Search for the cell housing the specified text and yield its [x, y] center coordinate. 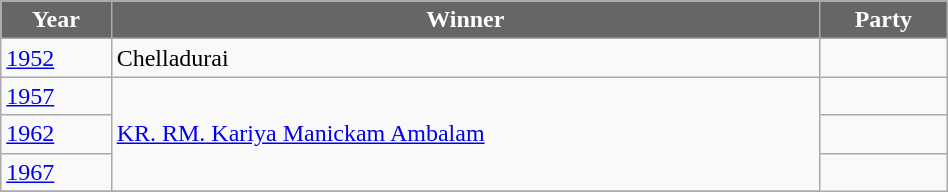
1952 [56, 58]
Party [883, 20]
Year [56, 20]
Chelladurai [465, 58]
KR. RM. Kariya Manickam Ambalam [465, 134]
1967 [56, 172]
1962 [56, 134]
Winner [465, 20]
1957 [56, 96]
